Locate the cell with the specified text and output its (x, y) center coordinate. 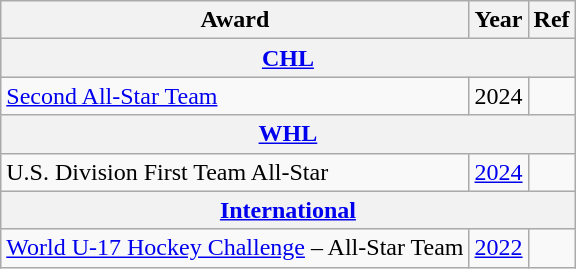
World U-17 Hockey Challenge – All-Star Team (235, 248)
Ref (552, 20)
Year (498, 20)
2022 (498, 248)
Award (235, 20)
CHL (288, 58)
Second All-Star Team (235, 96)
WHL (288, 134)
International (288, 210)
U.S. Division First Team All-Star (235, 172)
